Scan for the cell matching the given text and deliver its (X, Y) coordinate at center. 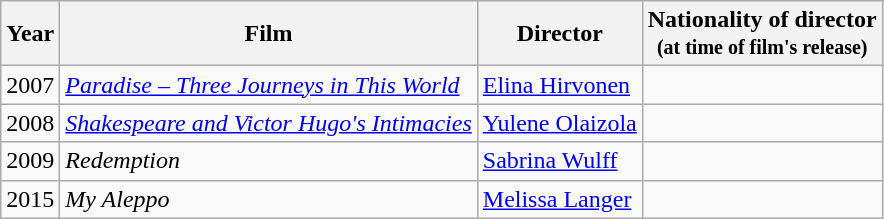
Elina Hirvonen (560, 85)
Director (560, 34)
My Aleppo (268, 199)
Year (30, 34)
Shakespeare and Victor Hugo's Intimacies (268, 123)
Redemption (268, 161)
2015 (30, 199)
Sabrina Wulff (560, 161)
2009 (30, 161)
Melissa Langer (560, 199)
2007 (30, 85)
Yulene Olaizola (560, 123)
Film (268, 34)
2008 (30, 123)
Nationality of director(at time of film's release) (762, 34)
Paradise – Three Journeys in This World (268, 85)
